Return the (x, y) coordinate for the center point of the cell that contains the specified text.  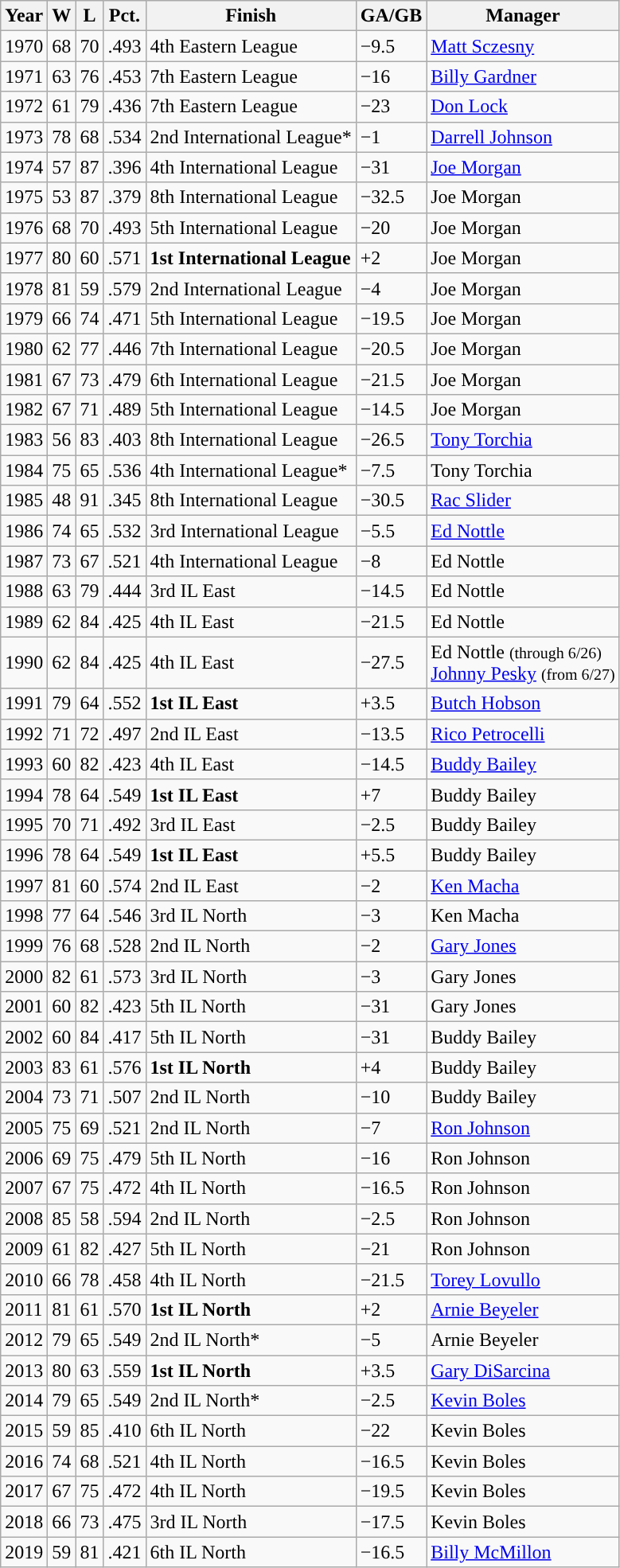
L (89, 16)
1985 (24, 501)
−7 (391, 1128)
−26.5 (391, 440)
Manager (523, 16)
1973 (24, 137)
+7 (391, 794)
56 (62, 440)
.427 (124, 1249)
Billy Gardner (523, 76)
GA/GB (391, 16)
−20.5 (391, 349)
1986 (24, 531)
.471 (124, 318)
.528 (124, 946)
.421 (124, 1552)
2011 (24, 1309)
−10 (391, 1098)
2007 (24, 1188)
1971 (24, 76)
.417 (124, 1037)
48 (62, 501)
.594 (124, 1219)
−1 (391, 137)
2016 (24, 1461)
.458 (124, 1279)
1978 (24, 288)
.497 (124, 734)
Torey Lovullo (523, 1279)
.453 (124, 76)
6th International League (251, 380)
2004 (24, 1098)
.552 (124, 704)
57 (62, 167)
Pct. (124, 16)
2nd International League (251, 288)
1974 (24, 167)
.570 (124, 1309)
Darrell Johnson (523, 137)
.403 (124, 440)
−20 (391, 228)
+5.5 (391, 855)
2000 (24, 977)
91 (89, 501)
.507 (124, 1098)
72 (89, 734)
2012 (24, 1340)
−8 (391, 561)
1987 (24, 561)
2010 (24, 1279)
Finish (251, 16)
2002 (24, 1037)
1996 (24, 855)
Year (24, 16)
1st International League (251, 258)
1992 (24, 734)
1998 (24, 916)
2017 (24, 1492)
1993 (24, 764)
.396 (124, 167)
1997 (24, 886)
.536 (124, 470)
2019 (24, 1552)
2nd International League* (251, 137)
.489 (124, 410)
.436 (124, 107)
1970 (24, 46)
2001 (24, 1007)
−17.5 (391, 1522)
.446 (124, 349)
2009 (24, 1249)
2013 (24, 1370)
1990 (24, 662)
1981 (24, 380)
.379 (124, 197)
.571 (124, 258)
2003 (24, 1067)
.534 (124, 137)
Don Lock (523, 107)
.579 (124, 288)
1980 (24, 349)
.345 (124, 501)
.559 (124, 1370)
.576 (124, 1067)
−9.5 (391, 46)
−27.5 (391, 662)
1994 (24, 794)
−23 (391, 107)
.410 (124, 1431)
Gary DiSarcina (523, 1370)
.546 (124, 916)
1976 (24, 228)
2006 (24, 1158)
7th International League (251, 349)
−7.5 (391, 470)
1982 (24, 410)
3rd International League (251, 531)
Ed Nottle (through 6/26)Johnny Pesky (from 6/27) (523, 662)
Matt Sczesny (523, 46)
−22 (391, 1431)
1988 (24, 591)
.573 (124, 977)
53 (62, 197)
1975 (24, 197)
1977 (24, 258)
2015 (24, 1431)
−4 (391, 288)
1972 (24, 107)
1999 (24, 946)
−5.5 (391, 531)
.475 (124, 1522)
−32.5 (391, 197)
−5 (391, 1340)
2018 (24, 1522)
+4 (391, 1067)
Rac Slider (523, 501)
Butch Hobson (523, 704)
−21 (391, 1249)
Billy McMillon (523, 1552)
1995 (24, 825)
−30.5 (391, 501)
58 (89, 1219)
2008 (24, 1219)
1983 (24, 440)
.444 (124, 591)
2005 (24, 1128)
4th Eastern League (251, 46)
1984 (24, 470)
−13.5 (391, 734)
4th International League* (251, 470)
2014 (24, 1401)
.492 (124, 825)
1989 (24, 622)
.574 (124, 886)
1979 (24, 318)
.532 (124, 531)
W (62, 16)
Rico Petrocelli (523, 734)
1991 (24, 704)
